For the text-containing cell, return its midpoint in (X, Y) coordinate format. 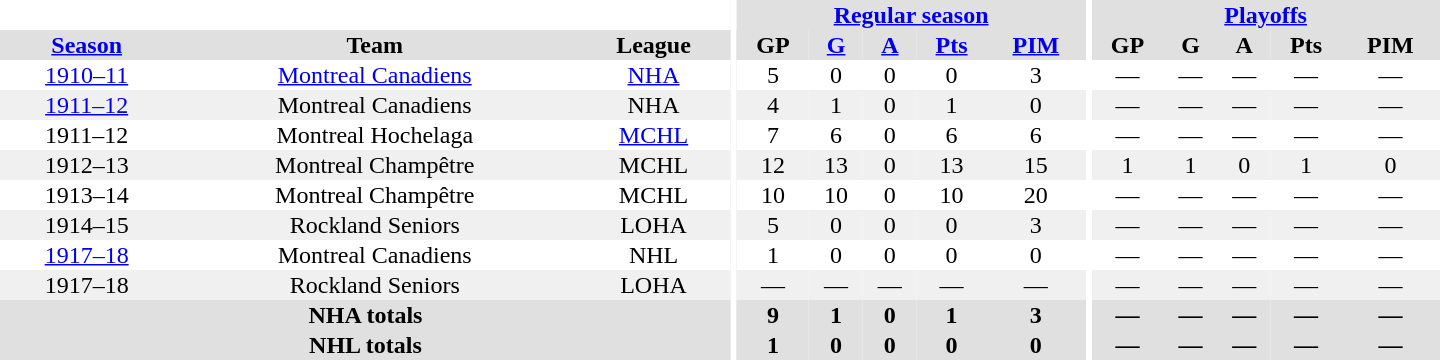
Season (86, 45)
1913–14 (86, 195)
Team (374, 45)
Playoffs (1266, 15)
Montreal Hochelaga (374, 135)
4 (773, 105)
12 (773, 165)
15 (1036, 165)
7 (773, 135)
NHL totals (366, 345)
NHA totals (366, 315)
Regular season (911, 15)
1910–11 (86, 75)
NHL (654, 255)
1914–15 (86, 225)
1912–13 (86, 165)
20 (1036, 195)
9 (773, 315)
League (654, 45)
